Return the [x, y] coordinate for the center point of the cell that contains the specified text.  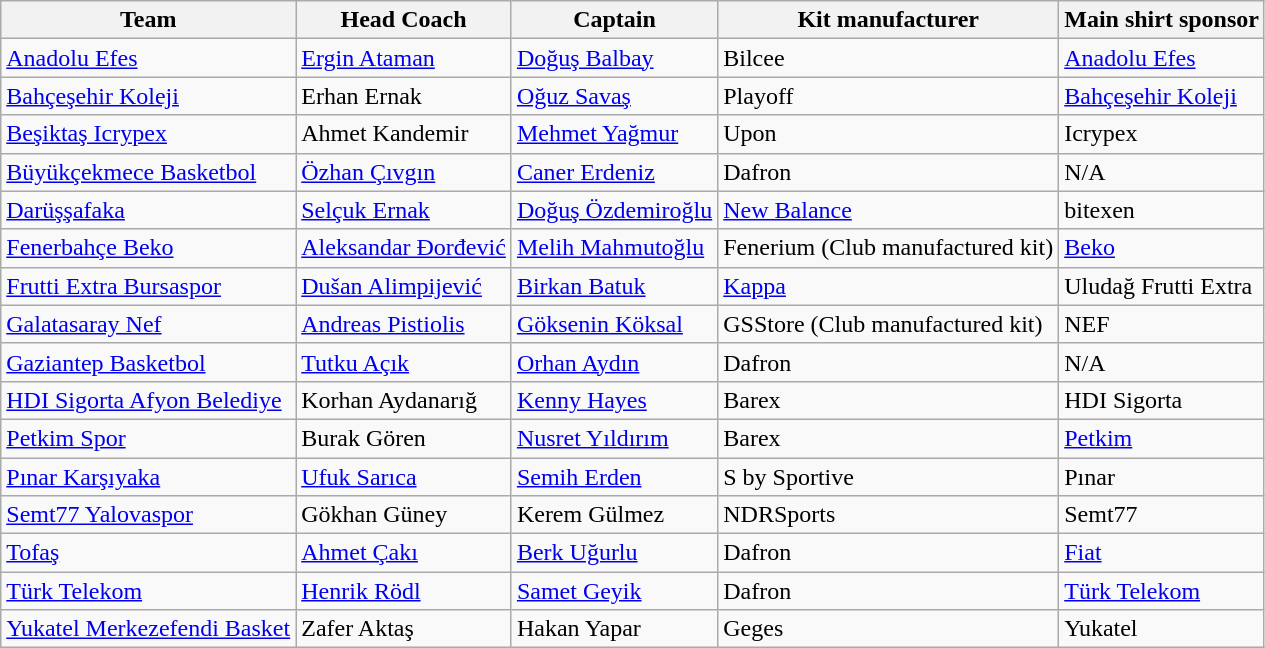
Yukatel [1162, 629]
Tutku Açık [404, 362]
Darüşşafaka [148, 210]
Göksenin Köksal [614, 324]
Mehmet Yağmur [614, 134]
Hakan Yapar [614, 629]
Bilcee [888, 58]
Uludağ Frutti Extra [1162, 286]
Pınar Karşıyaka [148, 477]
Frutti Extra Bursaspor [148, 286]
Kappa [888, 286]
Fenerium (Club manufactured kit) [888, 248]
Nusret Yıldırım [614, 438]
HDI Sigorta Afyon Belediye [148, 400]
Samet Geyik [614, 591]
Galatasaray Nef [148, 324]
Team [148, 20]
Henrik Rödl [404, 591]
Petkim [1162, 438]
Upon [888, 134]
Büyükçekmece Basketbol [148, 172]
Semih Erden [614, 477]
Gaziantep Basketbol [148, 362]
Geges [888, 629]
Beko [1162, 248]
Dušan Alimpijević [404, 286]
S by Sportive [888, 477]
Doğuş Özdemiroğlu [614, 210]
Doğuş Balbay [614, 58]
Semt77 Yalovaspor [148, 515]
Kit manufacturer [888, 20]
Aleksandar Đorđević [404, 248]
GSStore (Club manufactured kit) [888, 324]
Beşiktaş Icrypex [148, 134]
Burak Gören [404, 438]
Ahmet Çakı [404, 553]
Kerem Gülmez [614, 515]
bitexen [1162, 210]
Zafer Aktaş [404, 629]
Tofaş [148, 553]
Pınar [1162, 477]
NEF [1162, 324]
Semt77 [1162, 515]
Selçuk Ernak [404, 210]
Orhan Aydın [614, 362]
NDRSports [888, 515]
Berk Uğurlu [614, 553]
Playoff [888, 96]
Head Coach [404, 20]
Ahmet Kandemir [404, 134]
Main shirt sponsor [1162, 20]
Ufuk Sarıca [404, 477]
Gökhan Güney [404, 515]
Fenerbahçe Beko [148, 248]
New Balance [888, 210]
Özhan Çıvgın [404, 172]
Birkan Batuk [614, 286]
Petkim Spor [148, 438]
Oğuz Savaş [614, 96]
Yukatel Merkezefendi Basket [148, 629]
Captain [614, 20]
Melih Mahmutoğlu [614, 248]
HDI Sigorta [1162, 400]
Erhan Ernak [404, 96]
Andreas Pistiolis [404, 324]
Kenny Hayes [614, 400]
Caner Erdeniz [614, 172]
Fiat [1162, 553]
Korhan Aydanarığ [404, 400]
Ergin Ataman [404, 58]
Icrypex [1162, 134]
